Capture the cell that displays the provided text and extract its [X, Y] central coordinate. 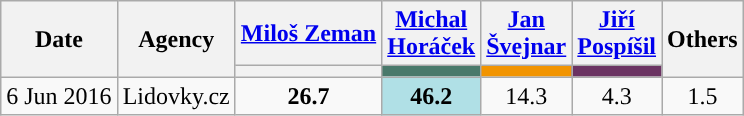
Jiří Pospíšil [617, 34]
1.5 [703, 96]
Date [59, 39]
Michal Horáček [432, 34]
4.3 [617, 96]
Miloš Zeman [308, 34]
Jan Švejnar [526, 34]
26.7 [308, 96]
46.2 [432, 96]
Lidovky.cz [176, 96]
14.3 [526, 96]
6 Jun 2016 [59, 96]
Others [703, 39]
Agency [176, 39]
